Return the (x, y) coordinate for the center point of the cell that contains the specified text.  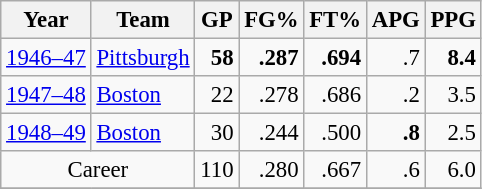
.2 (396, 95)
Pittsburgh (143, 58)
6.0 (453, 170)
.280 (272, 170)
1947–48 (46, 95)
APG (396, 20)
.287 (272, 58)
22 (217, 95)
.7 (396, 58)
Team (143, 20)
.667 (336, 170)
Year (46, 20)
.278 (272, 95)
1946–47 (46, 58)
PPG (453, 20)
8.4 (453, 58)
.6 (396, 170)
FG% (272, 20)
.500 (336, 133)
2.5 (453, 133)
58 (217, 58)
.694 (336, 58)
1948–49 (46, 133)
30 (217, 133)
110 (217, 170)
FT% (336, 20)
.244 (272, 133)
3.5 (453, 95)
.8 (396, 133)
Career (98, 170)
.686 (336, 95)
GP (217, 20)
